Capture the cell that displays the provided text and extract its (X, Y) central coordinate. 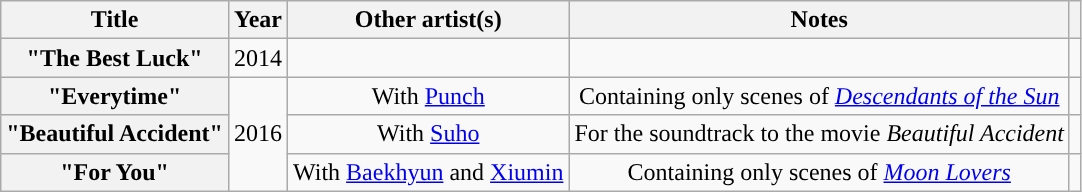
2016 (258, 134)
"For You" (115, 172)
"Everytime" (115, 96)
With Punch (428, 96)
For the soundtrack to the movie Beautiful Accident (820, 134)
Containing only scenes of Moon Lovers (820, 172)
Other artist(s) (428, 20)
Year (258, 20)
With Suho (428, 134)
Containing only scenes of Descendants of the Sun (820, 96)
"The Best Luck" (115, 58)
With Baekhyun and Xiumin (428, 172)
2014 (258, 58)
Notes (820, 20)
Title (115, 20)
"Beautiful Accident" (115, 134)
